Provide the (x, y) coordinate of the cell's center where the given text is located.  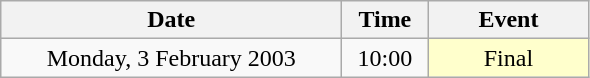
Date (172, 20)
Monday, 3 February 2003 (172, 58)
Final (508, 58)
10:00 (385, 58)
Time (385, 20)
Event (508, 20)
